Find where the given text appears and provide that cell's center as [X, Y] coordinate. 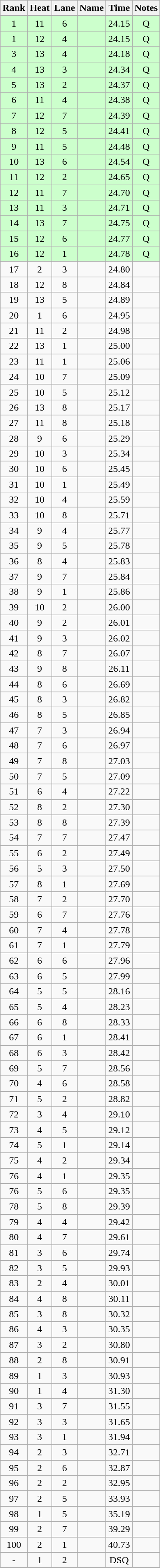
18 [14, 285]
27.39 [119, 822]
50 [14, 776]
25.12 [119, 392]
89 [14, 1375]
26.97 [119, 746]
64 [14, 992]
79 [14, 1222]
20 [14, 315]
19 [14, 300]
80 [14, 1237]
29.12 [119, 1130]
27.49 [119, 853]
27.03 [119, 761]
58 [14, 899]
- [14, 1560]
30.80 [119, 1345]
30.32 [119, 1314]
24.65 [119, 177]
67 [14, 1038]
28.58 [119, 1084]
81 [14, 1253]
25.17 [119, 407]
31 [14, 484]
26.82 [119, 700]
25.71 [119, 515]
48 [14, 746]
30.93 [119, 1375]
27.70 [119, 899]
85 [14, 1314]
59 [14, 914]
75 [14, 1160]
24.95 [119, 315]
29.74 [119, 1253]
35.19 [119, 1514]
29.42 [119, 1222]
49 [14, 761]
24.39 [119, 115]
44 [14, 684]
92 [14, 1421]
55 [14, 853]
60 [14, 930]
31.30 [119, 1391]
25.00 [119, 346]
37 [14, 576]
31.65 [119, 1421]
72 [14, 1114]
70 [14, 1084]
26 [14, 407]
28 [14, 438]
24.54 [119, 161]
65 [14, 1007]
30.35 [119, 1329]
83 [14, 1283]
78 [14, 1207]
28.42 [119, 1053]
32 [14, 500]
91 [14, 1406]
95 [14, 1468]
30.91 [119, 1360]
15 [14, 239]
74 [14, 1145]
24.18 [119, 54]
62 [14, 961]
30.01 [119, 1283]
41 [14, 638]
26.00 [119, 607]
97 [14, 1499]
Heat [40, 8]
29.93 [119, 1268]
27.30 [119, 807]
25.09 [119, 377]
27.79 [119, 945]
Rank [14, 8]
73 [14, 1130]
98 [14, 1514]
96 [14, 1483]
29.34 [119, 1160]
26.69 [119, 684]
27.69 [119, 884]
29.14 [119, 1145]
24.77 [119, 239]
25.49 [119, 484]
99 [14, 1529]
25.83 [119, 561]
30 [14, 469]
71 [14, 1099]
25.77 [119, 530]
51 [14, 792]
29 [14, 454]
14 [14, 223]
25 [14, 392]
29.10 [119, 1114]
40.73 [119, 1545]
24.38 [119, 100]
24.70 [119, 193]
Lane [65, 8]
25.18 [119, 423]
63 [14, 976]
33 [14, 515]
24.34 [119, 69]
28.41 [119, 1038]
24.80 [119, 269]
27.78 [119, 930]
68 [14, 1053]
27.99 [119, 976]
31.94 [119, 1437]
30.11 [119, 1299]
33.93 [119, 1499]
24.78 [119, 254]
27.09 [119, 776]
36 [14, 561]
87 [14, 1345]
21 [14, 331]
93 [14, 1437]
28.23 [119, 1007]
52 [14, 807]
26.94 [119, 730]
61 [14, 945]
27.96 [119, 961]
47 [14, 730]
90 [14, 1391]
45 [14, 700]
69 [14, 1068]
26.07 [119, 653]
25.06 [119, 361]
38 [14, 592]
Name [91, 8]
40 [14, 623]
25.45 [119, 469]
26.02 [119, 638]
34 [14, 530]
Notes [146, 8]
66 [14, 1022]
24.75 [119, 223]
25.59 [119, 500]
26.11 [119, 669]
24.84 [119, 285]
43 [14, 669]
24.89 [119, 300]
53 [14, 822]
84 [14, 1299]
42 [14, 653]
29.39 [119, 1207]
28.82 [119, 1099]
25.86 [119, 592]
35 [14, 546]
28.33 [119, 1022]
28.16 [119, 992]
17 [14, 269]
25.78 [119, 546]
24.41 [119, 131]
27 [14, 423]
24.71 [119, 208]
54 [14, 838]
27.47 [119, 838]
24 [14, 377]
24.37 [119, 85]
23 [14, 361]
56 [14, 868]
25.29 [119, 438]
27.22 [119, 792]
94 [14, 1453]
22 [14, 346]
88 [14, 1360]
26.85 [119, 715]
32.71 [119, 1453]
86 [14, 1329]
24.48 [119, 146]
57 [14, 884]
25.84 [119, 576]
28.56 [119, 1068]
100 [14, 1545]
16 [14, 254]
32.95 [119, 1483]
39 [14, 607]
DSQ [119, 1560]
25.34 [119, 454]
29.61 [119, 1237]
27.76 [119, 914]
39.29 [119, 1529]
46 [14, 715]
27.50 [119, 868]
82 [14, 1268]
24.98 [119, 331]
31.55 [119, 1406]
Time [119, 8]
26.01 [119, 623]
32.87 [119, 1468]
